Locate the cell with the specified text and output its (x, y) center coordinate. 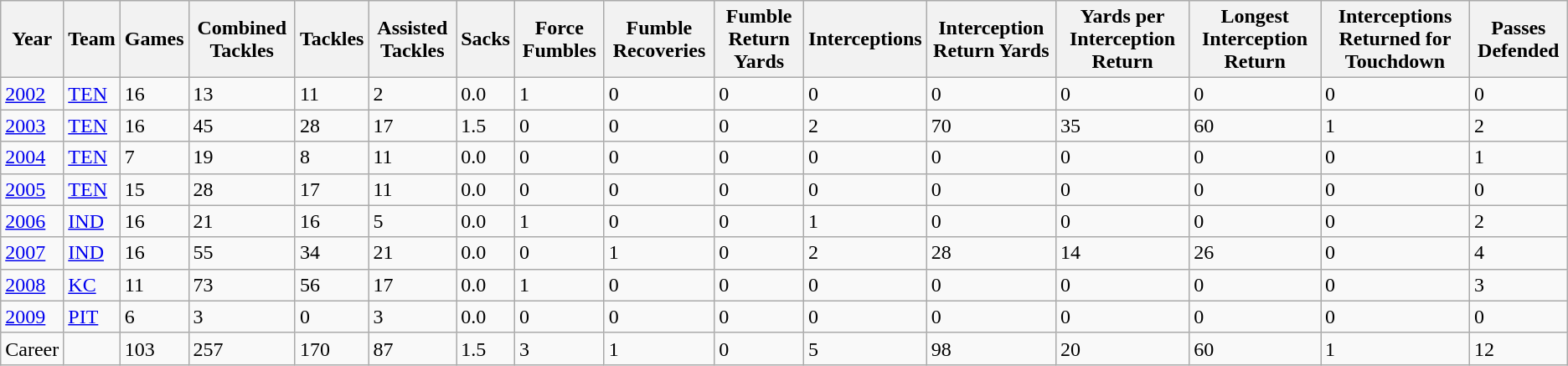
7 (154, 157)
Games (154, 39)
PIT (92, 317)
98 (991, 348)
Tackles (332, 39)
Force Fumbles (560, 39)
2009 (32, 317)
Sacks (486, 39)
15 (154, 189)
Interception Return Yards (991, 39)
2008 (32, 285)
KC (92, 285)
2005 (32, 189)
Combined Tackles (241, 39)
Longest Interception Return (1255, 39)
Year (32, 39)
73 (241, 285)
70 (991, 126)
103 (154, 348)
2003 (32, 126)
19 (241, 157)
Yards per Interception Return (1122, 39)
2002 (32, 94)
56 (332, 285)
8 (332, 157)
45 (241, 126)
34 (332, 253)
Fumble Recoveries (659, 39)
55 (241, 253)
6 (154, 317)
13 (241, 94)
4 (1518, 253)
20 (1122, 348)
26 (1255, 253)
87 (412, 348)
Career (32, 348)
35 (1122, 126)
257 (241, 348)
2007 (32, 253)
Interceptions Returned for Touchdown (1395, 39)
2006 (32, 221)
Passes Defended (1518, 39)
12 (1518, 348)
Team (92, 39)
Assisted Tackles (412, 39)
14 (1122, 253)
Interceptions (866, 39)
Fumble Return Yards (759, 39)
2004 (32, 157)
170 (332, 348)
